Scan for the cell matching the given text and deliver its [X, Y] coordinate at center. 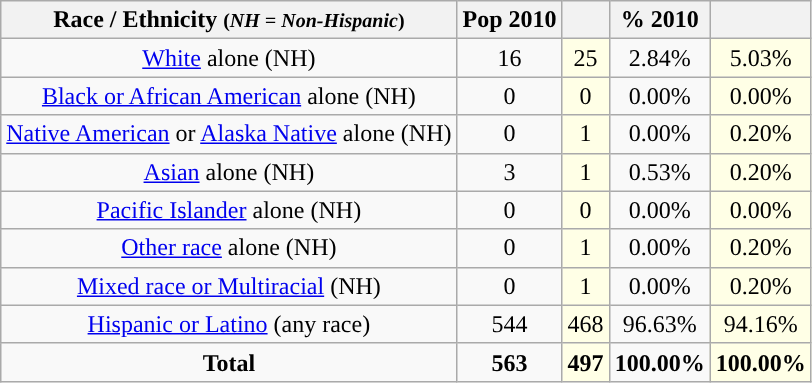
% 2010 [660, 20]
468 [586, 324]
Asian alone (NH) [229, 172]
96.63% [660, 324]
Total [229, 362]
544 [510, 324]
25 [586, 58]
Pacific Islander alone (NH) [229, 210]
Native American or Alaska Native alone (NH) [229, 134]
Other race alone (NH) [229, 248]
Race / Ethnicity (NH = Non-Hispanic) [229, 20]
94.16% [760, 324]
White alone (NH) [229, 58]
3 [510, 172]
0.53% [660, 172]
16 [510, 58]
Pop 2010 [510, 20]
Black or African American alone (NH) [229, 96]
563 [510, 362]
Mixed race or Multiracial (NH) [229, 286]
2.84% [660, 58]
497 [586, 362]
5.03% [760, 58]
Hispanic or Latino (any race) [229, 324]
